Find where the given text appears and provide that cell's center as [x, y] coordinate. 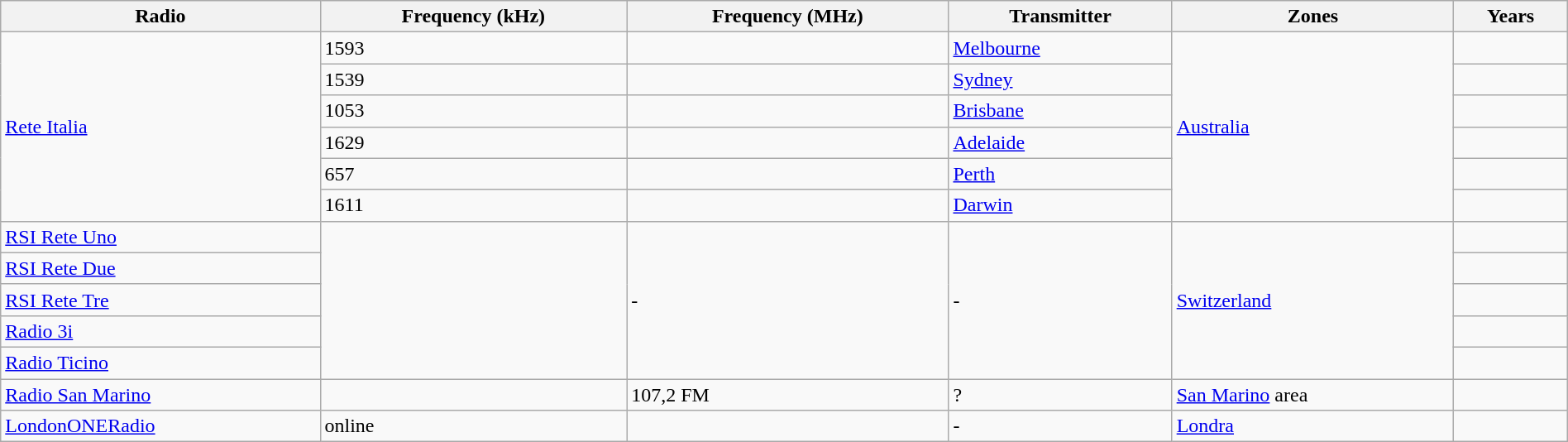
LondonONERadio [160, 426]
Radio 3i [160, 331]
Radio San Marino [160, 395]
? [1060, 395]
1611 [473, 205]
RSI Rete Tre [160, 300]
RSI Rete Due [160, 268]
1053 [473, 111]
Londra [1313, 426]
Radio [160, 17]
657 [473, 174]
Transmitter [1060, 17]
1629 [473, 142]
RSI Rete Uno [160, 237]
online [473, 426]
1539 [473, 79]
Perth [1060, 174]
Rete Italia [160, 127]
San Marino area [1313, 395]
Melbourne [1060, 48]
1593 [473, 48]
Frequency (MHz) [787, 17]
Frequency (kHz) [473, 17]
Sydney [1060, 79]
Switzerland [1313, 300]
Brisbane [1060, 111]
Years [1510, 17]
Australia [1313, 127]
Zones [1313, 17]
Radio Ticino [160, 363]
Darwin [1060, 205]
Adelaide [1060, 142]
107,2 FM [787, 395]
